Find where the given text appears and provide that cell's center as [X, Y] coordinate. 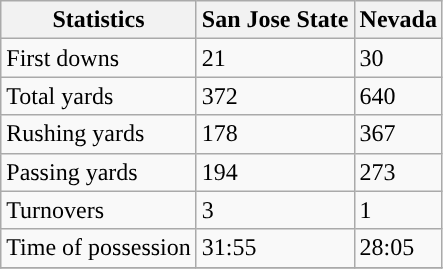
640 [398, 96]
28:05 [398, 248]
21 [275, 58]
1 [398, 210]
Turnovers [99, 210]
Nevada [398, 20]
Statistics [99, 20]
372 [275, 96]
194 [275, 172]
3 [275, 210]
Total yards [99, 96]
367 [398, 134]
Rushing yards [99, 134]
30 [398, 58]
Time of possession [99, 248]
178 [275, 134]
San Jose State [275, 20]
31:55 [275, 248]
273 [398, 172]
First downs [99, 58]
Passing yards [99, 172]
